Return [X, Y] of the center of cell containing provided text 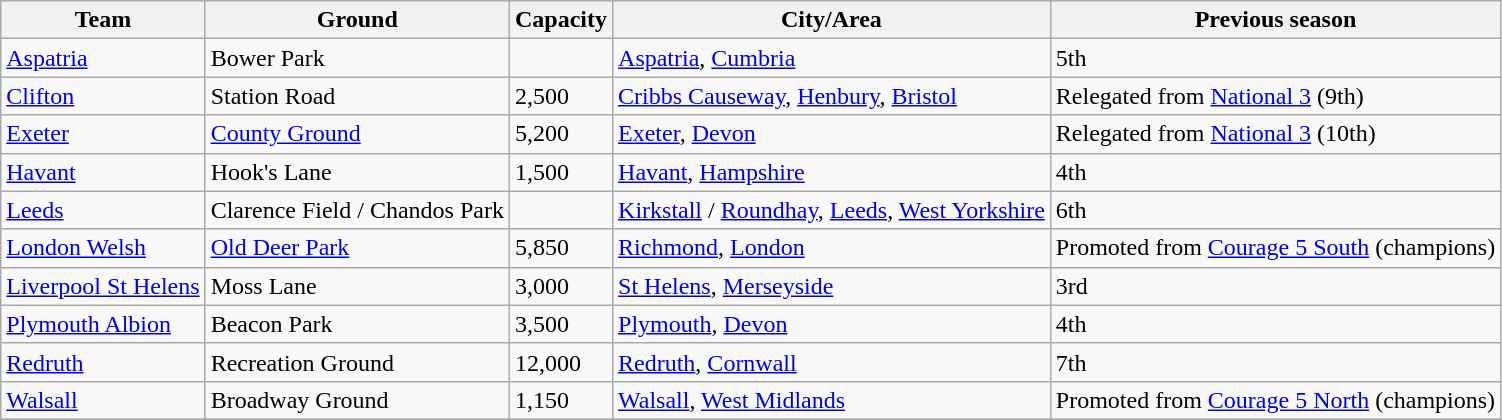
Old Deer Park [357, 248]
Recreation Ground [357, 362]
Promoted from Courage 5 South (champions) [1275, 248]
5,850 [560, 248]
Walsall [103, 400]
1,500 [560, 172]
Exeter [103, 134]
3rd [1275, 286]
Moss Lane [357, 286]
County Ground [357, 134]
Relegated from National 3 (9th) [1275, 96]
Promoted from Courage 5 North (champions) [1275, 400]
1,150 [560, 400]
Plymouth, Devon [832, 324]
3,500 [560, 324]
Team [103, 20]
Aspatria [103, 58]
Leeds [103, 210]
Hook's Lane [357, 172]
2,500 [560, 96]
7th [1275, 362]
3,000 [560, 286]
St Helens, Merseyside [832, 286]
6th [1275, 210]
Richmond, London [832, 248]
Exeter, Devon [832, 134]
London Welsh [103, 248]
Previous season [1275, 20]
Bower Park [357, 58]
Redruth [103, 362]
Station Road [357, 96]
Liverpool St Helens [103, 286]
Plymouth Albion [103, 324]
City/Area [832, 20]
Beacon Park [357, 324]
Relegated from National 3 (10th) [1275, 134]
Capacity [560, 20]
Havant [103, 172]
Clarence Field / Chandos Park [357, 210]
5,200 [560, 134]
Kirkstall / Roundhay, Leeds, West Yorkshire [832, 210]
Walsall, West Midlands [832, 400]
5th [1275, 58]
Havant, Hampshire [832, 172]
Redruth, Cornwall [832, 362]
Clifton [103, 96]
Aspatria, Cumbria [832, 58]
Broadway Ground [357, 400]
12,000 [560, 362]
Cribbs Causeway, Henbury, Bristol [832, 96]
Ground [357, 20]
